Find where the given text appears and provide that cell's center as (X, Y) coordinate. 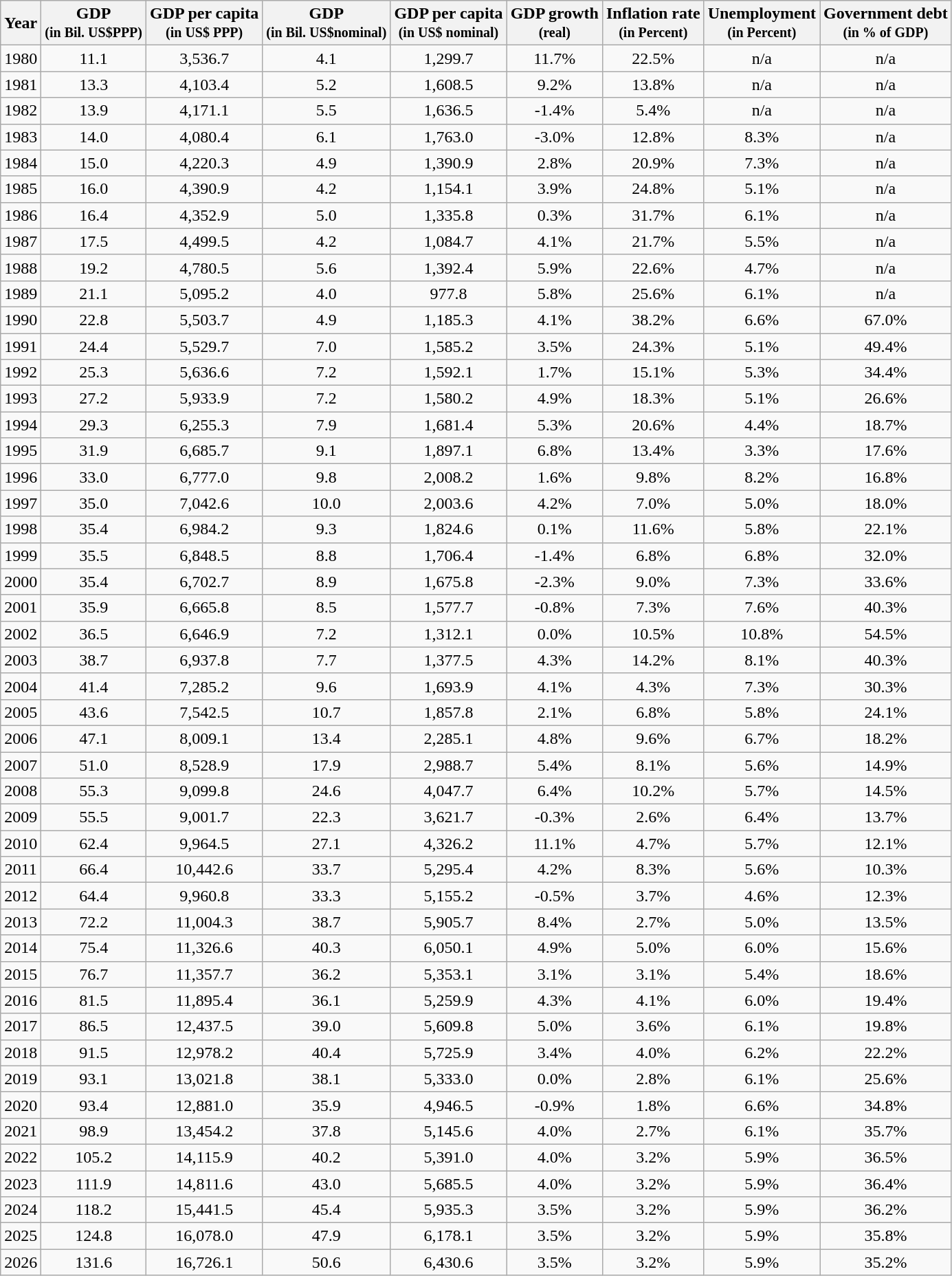
15,441.5 (205, 1210)
19.8% (886, 1026)
-2.3% (554, 582)
1,608.5 (448, 85)
7.0% (653, 503)
2026 (21, 1262)
11,357.7 (205, 974)
30.3% (886, 686)
4,326.2 (448, 844)
111.9 (93, 1183)
3.3% (762, 451)
3,536.7 (205, 58)
1987 (21, 241)
26.6% (886, 399)
9.6 (326, 686)
1,312.1 (448, 634)
5,259.9 (448, 1000)
21.1 (93, 294)
1,580.2 (448, 399)
19.4% (886, 1000)
93.1 (93, 1079)
75.4 (93, 948)
11,004.3 (205, 922)
15.1% (653, 373)
1,185.3 (448, 320)
7,542.5 (205, 712)
8.2% (762, 477)
4,103.4 (205, 85)
17.6% (886, 451)
18.3% (653, 399)
1,681.4 (448, 425)
10.8% (762, 634)
2,003.6 (448, 503)
2024 (21, 1210)
5,095.2 (205, 294)
6,937.8 (205, 660)
35.8% (886, 1236)
1,763.0 (448, 137)
12.1% (886, 844)
2025 (21, 1236)
17.9 (326, 765)
4,352.9 (205, 215)
1,592.1 (448, 373)
14.0 (93, 137)
6,685.7 (205, 451)
6,430.6 (448, 1262)
10,442.6 (205, 870)
2021 (21, 1131)
24.6 (326, 791)
11,326.6 (205, 948)
8.5 (326, 608)
1,299.7 (448, 58)
13.9 (93, 111)
5,145.6 (448, 1131)
11.7% (554, 58)
98.9 (93, 1131)
6,050.1 (448, 948)
4,080.4 (205, 137)
13.5% (886, 922)
1991 (21, 346)
8.4% (554, 922)
4.4% (762, 425)
2022 (21, 1157)
1,693.9 (448, 686)
2004 (21, 686)
20.6% (653, 425)
Government debt(in % of GDP) (886, 23)
15.0 (93, 163)
5,333.0 (448, 1079)
9,960.8 (205, 896)
1,675.8 (448, 582)
2007 (21, 765)
43.0 (326, 1183)
4.6% (762, 896)
55.3 (93, 791)
13.4 (326, 738)
17.5 (93, 241)
93.4 (93, 1105)
16.4 (93, 215)
5,529.7 (205, 346)
6.2% (762, 1053)
4.0 (326, 294)
22.2% (886, 1053)
49.4% (886, 346)
35.5 (93, 555)
14.9% (886, 765)
-0.9% (554, 1105)
2006 (21, 738)
36.2 (326, 974)
4,946.5 (448, 1105)
86.5 (93, 1026)
1986 (21, 215)
11.1 (93, 58)
2008 (21, 791)
2,285.1 (448, 738)
33.3 (326, 896)
1,897.1 (448, 451)
9,001.7 (205, 817)
1988 (21, 267)
1998 (21, 529)
36.2% (886, 1210)
10.0 (326, 503)
66.4 (93, 870)
1,335.8 (448, 215)
20.9% (653, 163)
40.4 (326, 1053)
7,285.2 (205, 686)
5.5% (762, 241)
5,935.3 (448, 1210)
5,295.4 (448, 870)
13.4% (653, 451)
38.2% (653, 320)
6,777.0 (205, 477)
10.7 (326, 712)
8,528.9 (205, 765)
-0.8% (554, 608)
21.7% (653, 241)
1,577.7 (448, 608)
2001 (21, 608)
9.6% (653, 738)
1982 (21, 111)
7,042.6 (205, 503)
5,353.1 (448, 974)
GDP per capita(in US$ nominal) (448, 23)
36.4% (886, 1183)
5,905.7 (448, 922)
45.4 (326, 1210)
34.8% (886, 1105)
33.6% (886, 582)
1996 (21, 477)
1,084.7 (448, 241)
3.6% (653, 1026)
11.1% (554, 844)
2012 (21, 896)
1.6% (554, 477)
8.9 (326, 582)
1,392.4 (448, 267)
1994 (21, 425)
18.6% (886, 974)
40.2 (326, 1157)
4.8% (554, 738)
1999 (21, 555)
GDP growth(real) (554, 23)
12.8% (653, 137)
11.6% (653, 529)
4,171.1 (205, 111)
8,009.1 (205, 738)
5,155.2 (448, 896)
24.3% (653, 346)
12,437.5 (205, 1026)
Inflation rate(in Percent) (653, 23)
0.3% (554, 215)
22.8 (93, 320)
2.1% (554, 712)
2010 (21, 844)
22.3 (326, 817)
64.4 (93, 896)
24.8% (653, 189)
6,848.5 (205, 555)
1,857.8 (448, 712)
5.5 (326, 111)
34.4% (886, 373)
1,585.2 (448, 346)
5,933.9 (205, 399)
6,984.2 (205, 529)
2000 (21, 582)
6,665.8 (205, 608)
50.6 (326, 1262)
105.2 (93, 1157)
13,454.2 (205, 1131)
41.4 (93, 686)
22.6% (653, 267)
5.2 (326, 85)
-0.3% (554, 817)
3.7% (653, 896)
1985 (21, 189)
131.6 (93, 1262)
1,706.4 (448, 555)
5,636.6 (205, 373)
-3.0% (554, 137)
977.8 (448, 294)
14,115.9 (205, 1157)
1,824.6 (448, 529)
35.0 (93, 503)
4,047.7 (448, 791)
38.1 (326, 1079)
1.8% (653, 1105)
91.5 (93, 1053)
47.9 (326, 1236)
GDP(in Bil. US$nominal) (326, 23)
36.5% (886, 1157)
6,646.9 (205, 634)
2,008.2 (448, 477)
1992 (21, 373)
1989 (21, 294)
8.8 (326, 555)
18.2% (886, 738)
13,021.8 (205, 1079)
40.3 (326, 948)
6,178.1 (448, 1236)
2017 (21, 1026)
16,078.0 (205, 1236)
9.2% (554, 85)
1,636.5 (448, 111)
GDP(in Bil. US$PPP) (93, 23)
19.2 (93, 267)
36.1 (326, 1000)
32.0% (886, 555)
5.6 (326, 267)
1,377.5 (448, 660)
Year (21, 23)
55.5 (93, 817)
51.0 (93, 765)
14.2% (653, 660)
13.7% (886, 817)
7.7 (326, 660)
9.0% (653, 582)
2009 (21, 817)
2014 (21, 948)
3,621.7 (448, 817)
43.6 (93, 712)
10.5% (653, 634)
14.5% (886, 791)
2020 (21, 1105)
2013 (21, 922)
4,390.9 (205, 189)
5,725.9 (448, 1053)
2003 (21, 660)
12.3% (886, 896)
2016 (21, 1000)
11,895.4 (205, 1000)
62.4 (93, 844)
9,099.8 (205, 791)
27.1 (326, 844)
5,609.8 (448, 1026)
24.4 (93, 346)
15.6% (886, 948)
1995 (21, 451)
2,988.7 (448, 765)
36.5 (93, 634)
7.6% (762, 608)
9.3 (326, 529)
35.7% (886, 1131)
12,881.0 (205, 1105)
3.9% (554, 189)
6,702.7 (205, 582)
4.1 (326, 58)
118.2 (93, 1210)
-0.5% (554, 896)
2.6% (653, 817)
4,220.3 (205, 163)
10.2% (653, 791)
76.7 (93, 974)
27.2 (93, 399)
2015 (21, 974)
72.2 (93, 922)
16.8% (886, 477)
1990 (21, 320)
22.5% (653, 58)
1.7% (554, 373)
5.0 (326, 215)
33.0 (93, 477)
GDP per capita(in US$ PPP) (205, 23)
18.7% (886, 425)
4,780.5 (205, 267)
Unemployment(in Percent) (762, 23)
9.8% (653, 477)
12,978.2 (205, 1053)
1984 (21, 163)
54.5% (886, 634)
37.8 (326, 1131)
1993 (21, 399)
47.1 (93, 738)
6.7% (762, 738)
2005 (21, 712)
29.3 (93, 425)
6,255.3 (205, 425)
1981 (21, 85)
2018 (21, 1053)
1,390.9 (448, 163)
67.0% (886, 320)
22.1% (886, 529)
13.8% (653, 85)
1980 (21, 58)
9,964.5 (205, 844)
18.0% (886, 503)
2023 (21, 1183)
124.8 (93, 1236)
31.9 (93, 451)
13.3 (93, 85)
10.3% (886, 870)
16,726.1 (205, 1262)
5,503.7 (205, 320)
2011 (21, 870)
4,499.5 (205, 241)
39.0 (326, 1026)
7.0 (326, 346)
9.8 (326, 477)
5,685.5 (448, 1183)
9.1 (326, 451)
5,391.0 (448, 1157)
1983 (21, 137)
25.3 (93, 373)
2002 (21, 634)
7.9 (326, 425)
81.5 (93, 1000)
3.4% (554, 1053)
6.1 (326, 137)
2019 (21, 1079)
16.0 (93, 189)
33.7 (326, 870)
1,154.1 (448, 189)
24.1% (886, 712)
31.7% (653, 215)
14,811.6 (205, 1183)
0.1% (554, 529)
35.2% (886, 1262)
1997 (21, 503)
